Capture the cell that displays the provided text and extract its [x, y] central coordinate. 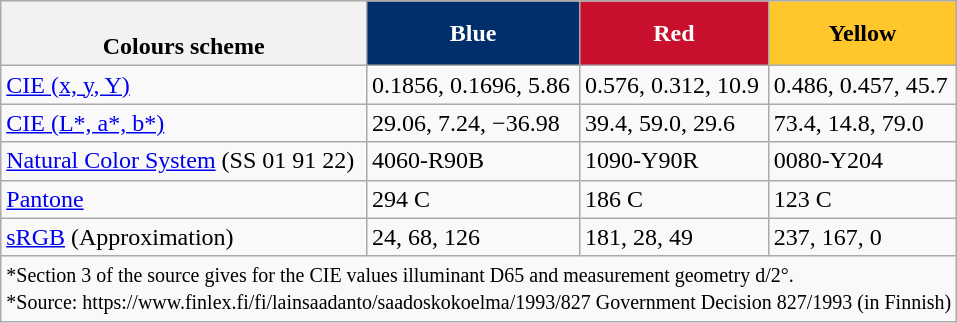
CIE (L*, a*, b*) [184, 123]
123 C [862, 199]
181, 28, 49 [674, 237]
Yellow [862, 34]
237, 167, 0 [862, 237]
Natural Color System (SS 01 91 22) [184, 161]
24, 68, 126 [474, 237]
29.06, 7.24, −36.98 [474, 123]
294 C [474, 199]
4060-R90B [474, 161]
Pantone [184, 199]
0.576, 0.312, 10.9 [674, 85]
39.4, 59.0, 29.6 [674, 123]
73.4, 14.8, 79.0 [862, 123]
0.486, 0.457, 45.7 [862, 85]
186 C [674, 199]
Blue [474, 34]
Colours scheme [184, 34]
Red [674, 34]
sRGB (Approximation) [184, 237]
CIE (x, y, Y) [184, 85]
1090-Y90R [674, 161]
0080-Y204 [862, 161]
0.1856, 0.1696, 5.86 [474, 85]
